Extract the [x, y] coordinate from the center of the cell holding the provided text.  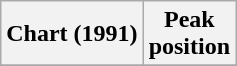
Chart (1991) [72, 34]
Peakposition [189, 34]
